Pinpoint the cell where the given text exists, returning its (X, Y) midpoint coordinate. 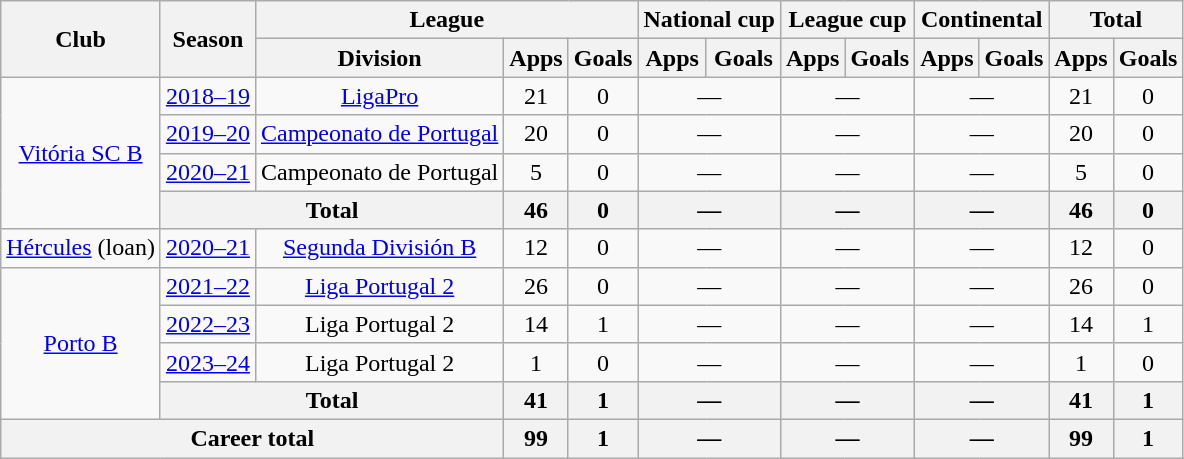
2022–23 (208, 324)
Division (379, 58)
League cup (847, 20)
2019–20 (208, 134)
Porto B (81, 343)
Season (208, 39)
2021–22 (208, 286)
2018–19 (208, 96)
League (446, 20)
Continental (982, 20)
Segunda División B (379, 248)
Vitória SC B (81, 153)
Hércules (loan) (81, 248)
LigaPro (379, 96)
Club (81, 39)
Career total (252, 438)
2023–24 (208, 362)
National cup (709, 20)
